Determine the [X, Y] coordinate at the center of the cell enclosing the given text.  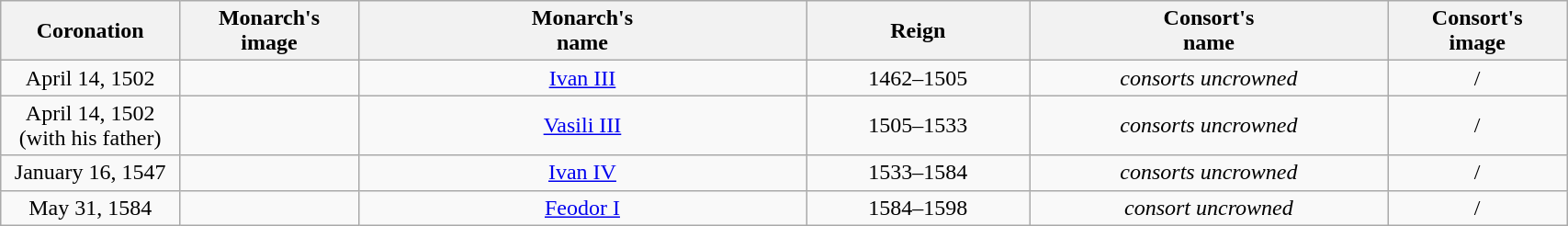
April 14, 1502 (with his father) [90, 125]
Reign [919, 31]
Vasili III [582, 125]
May 31, 1584 [90, 208]
Coronation [90, 31]
January 16, 1547 [90, 173]
1533–1584 [919, 173]
Ivan III [582, 78]
1584–1598 [919, 208]
Feodor I [582, 208]
consort uncrowned [1209, 208]
Ivan IV [582, 173]
1505–1533 [919, 125]
April 14, 1502 [90, 78]
Consort'sname [1209, 31]
Monarch'sname [582, 31]
1462–1505 [919, 78]
Monarch'simage [270, 31]
Consort'simage [1477, 31]
